Determine the [x, y] coordinate at the center of the cell enclosing the given text.  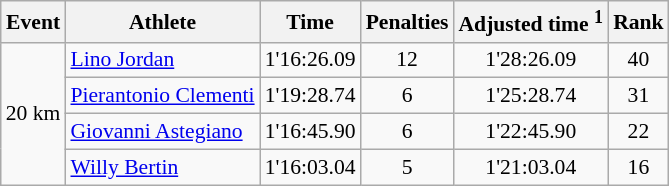
1'16:03.04 [310, 167]
1'21:03.04 [530, 167]
Event [34, 22]
1'22:45.90 [530, 132]
20 km [34, 113]
5 [408, 167]
Time [310, 22]
1'19:28.74 [310, 96]
1'16:26.09 [310, 60]
Giovanni Astegiano [162, 132]
Rank [638, 22]
22 [638, 132]
Athlete [162, 22]
16 [638, 167]
Willy Bertin [162, 167]
Lino Jordan [162, 60]
31 [638, 96]
12 [408, 60]
Adjusted time 1 [530, 22]
Pierantonio Clementi [162, 96]
1'16:45.90 [310, 132]
Penalties [408, 22]
40 [638, 60]
1'28:26.09 [530, 60]
1'25:28.74 [530, 96]
